Find where the given text appears and provide that cell's center as (X, Y) coordinate. 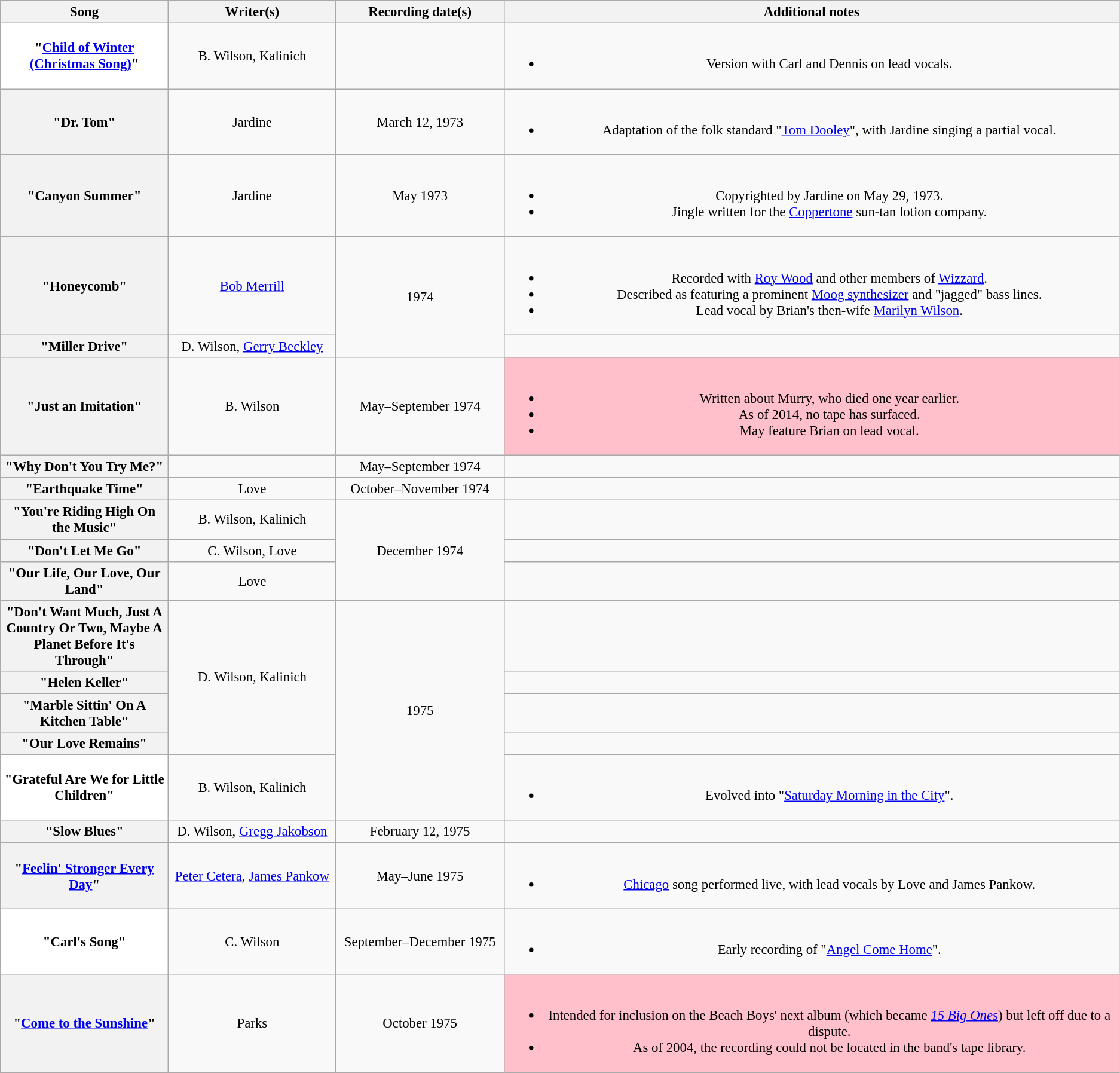
Copyrighted by Jardine on May 29, 1973.Jingle written for the Coppertone sun-tan lotion company. (812, 196)
Parks (252, 1023)
Additional notes (812, 12)
1975 (420, 710)
"Honeycomb" (85, 286)
"Just an Imitation" (85, 406)
"Come to the Sunshine" (85, 1023)
"Don't Want Much, Just A Country Or Two, Maybe A Planet Before It's Through" (85, 636)
May–June 1975 (420, 876)
February 12, 1975 (420, 832)
"You're Riding High On the Music" (85, 520)
D. Wilson, Gerry Beckley (252, 346)
"Slow Blues" (85, 832)
1974 (420, 297)
December 1974 (420, 550)
"Don't Let Me Go" (85, 551)
Early recording of "Angel Come Home". (812, 941)
C. Wilson (252, 941)
Evolved into "Saturday Morning in the City". (812, 787)
"Canyon Summer" (85, 196)
October 1975 (420, 1023)
"Child of Winter (Christmas Song)" (85, 56)
May 1973 (420, 196)
September–December 1975 (420, 941)
"Miller Drive" (85, 346)
"Our Love Remains" (85, 744)
Written about Murry, who died one year earlier.As of 2014, no tape has surfaced.May feature Brian on lead vocal. (812, 406)
"Grateful Are We for Little Children" (85, 787)
D. Wilson, Kalinich (252, 677)
"Earthquake Time" (85, 490)
"Dr. Tom" (85, 122)
Writer(s) (252, 12)
"Helen Keller" (85, 682)
Adaptation of the folk standard "Tom Dooley", with Jardine singing a partial vocal. (812, 122)
B. Wilson (252, 406)
D. Wilson, Gregg Jakobson (252, 832)
"Our Life, Our Love, Our Land" (85, 581)
"Carl's Song" (85, 941)
Version with Carl and Dennis on lead vocals. (812, 56)
Chicago song performed live, with lead vocals by Love and James Pankow. (812, 876)
"Why Don't You Try Me?" (85, 467)
Song (85, 12)
Bob Merrill (252, 286)
"Feelin' Stronger Every Day" (85, 876)
"Marble Sittin' On A Kitchen Table" (85, 713)
October–November 1974 (420, 490)
C. Wilson, Love (252, 551)
Recording date(s) (420, 12)
March 12, 1973 (420, 122)
Peter Cetera, James Pankow (252, 876)
